From the cell containing the given text, extract its center point as (X, Y) coordinate. 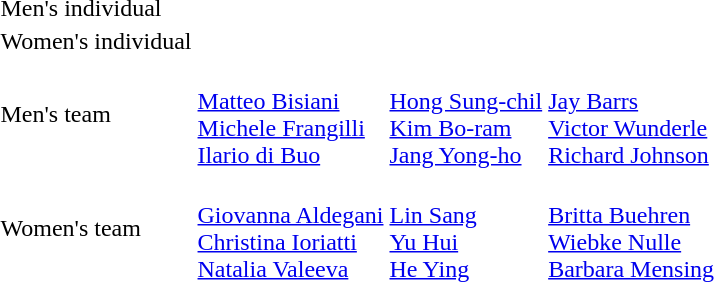
Matteo Bisiani Michele Frangilli Ilario di Buo (290, 114)
Hong Sung-chil Kim Bo-ram Jang Yong-ho (466, 114)
